Pinpoint the cell where the given text exists, returning its (x, y) midpoint coordinate. 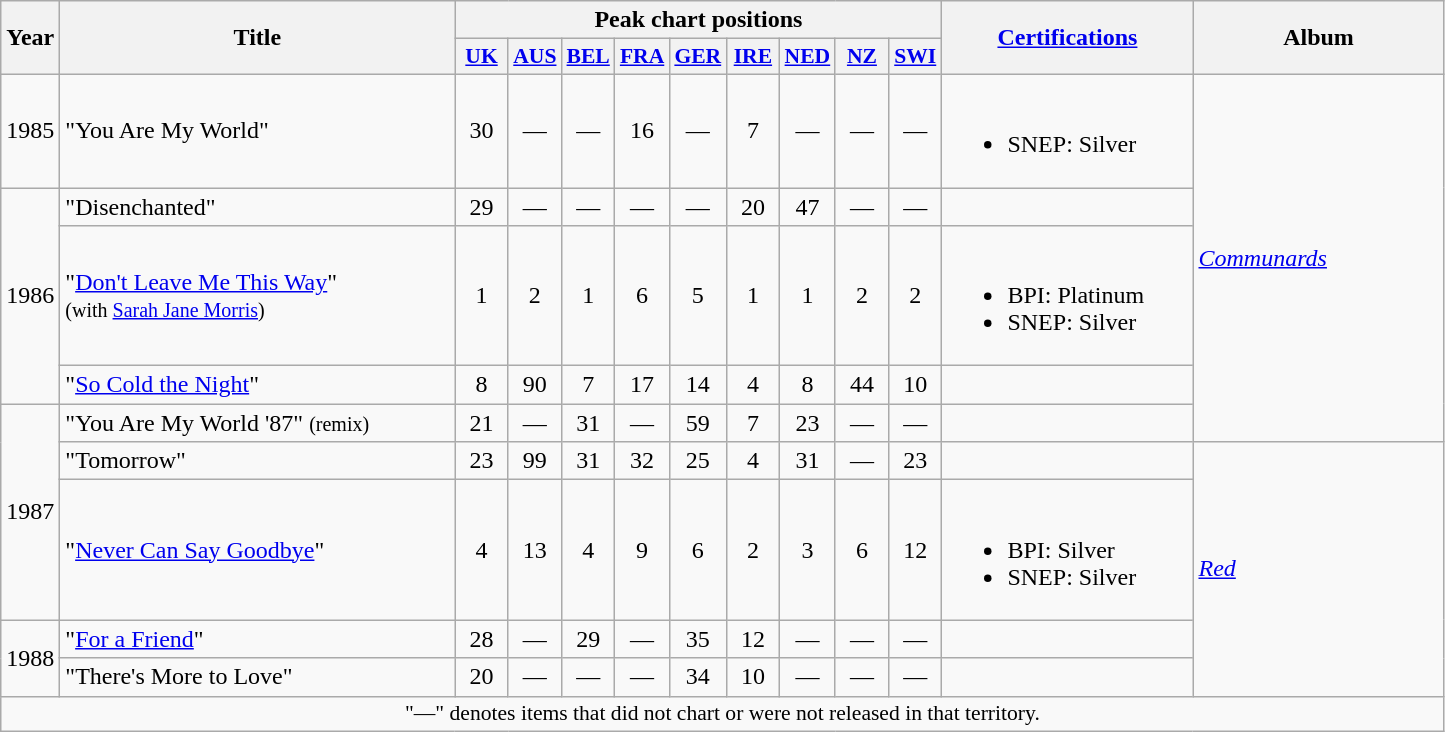
SWI (916, 57)
NZ (862, 57)
25 (698, 461)
14 (698, 385)
"For a Friend" (258, 639)
NED (808, 57)
47 (808, 207)
21 (482, 423)
"Don't Leave Me This Way"(with Sarah Jane Morris) (258, 296)
30 (482, 130)
35 (698, 639)
44 (862, 385)
"You Are My World '87" (remix) (258, 423)
SNEP: Silver (1068, 130)
BPI: PlatinumSNEP: Silver (1068, 296)
3 (808, 550)
Communards (1318, 258)
32 (642, 461)
Album (1318, 38)
9 (642, 550)
"You Are My World" (258, 130)
16 (642, 130)
FRA (642, 57)
17 (642, 385)
1988 (30, 658)
5 (698, 296)
1985 (30, 130)
13 (534, 550)
"Never Can Say Goodbye" (258, 550)
90 (534, 385)
UK (482, 57)
BPI: SilverSNEP: Silver (1068, 550)
"There's More to Love" (258, 677)
GER (698, 57)
1987 (30, 512)
99 (534, 461)
28 (482, 639)
Certifications (1068, 38)
34 (698, 677)
59 (698, 423)
"—" denotes items that did not chart or were not released in that territory. (722, 714)
"So Cold the Night" (258, 385)
Year (30, 38)
"Disenchanted" (258, 207)
AUS (534, 57)
IRE (752, 57)
"Tomorrow" (258, 461)
1986 (30, 296)
Title (258, 38)
Red (1318, 569)
Peak chart positions (698, 20)
BEL (588, 57)
